Identify which cell holds the provided text, then report its (X, Y) central coordinate. 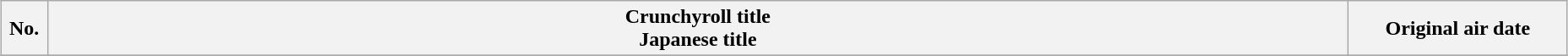
Original air date (1457, 29)
Crunchyroll titleJapanese title (697, 29)
No. (24, 29)
